Provide the [X, Y] coordinate of the cell's center where the given text is located.  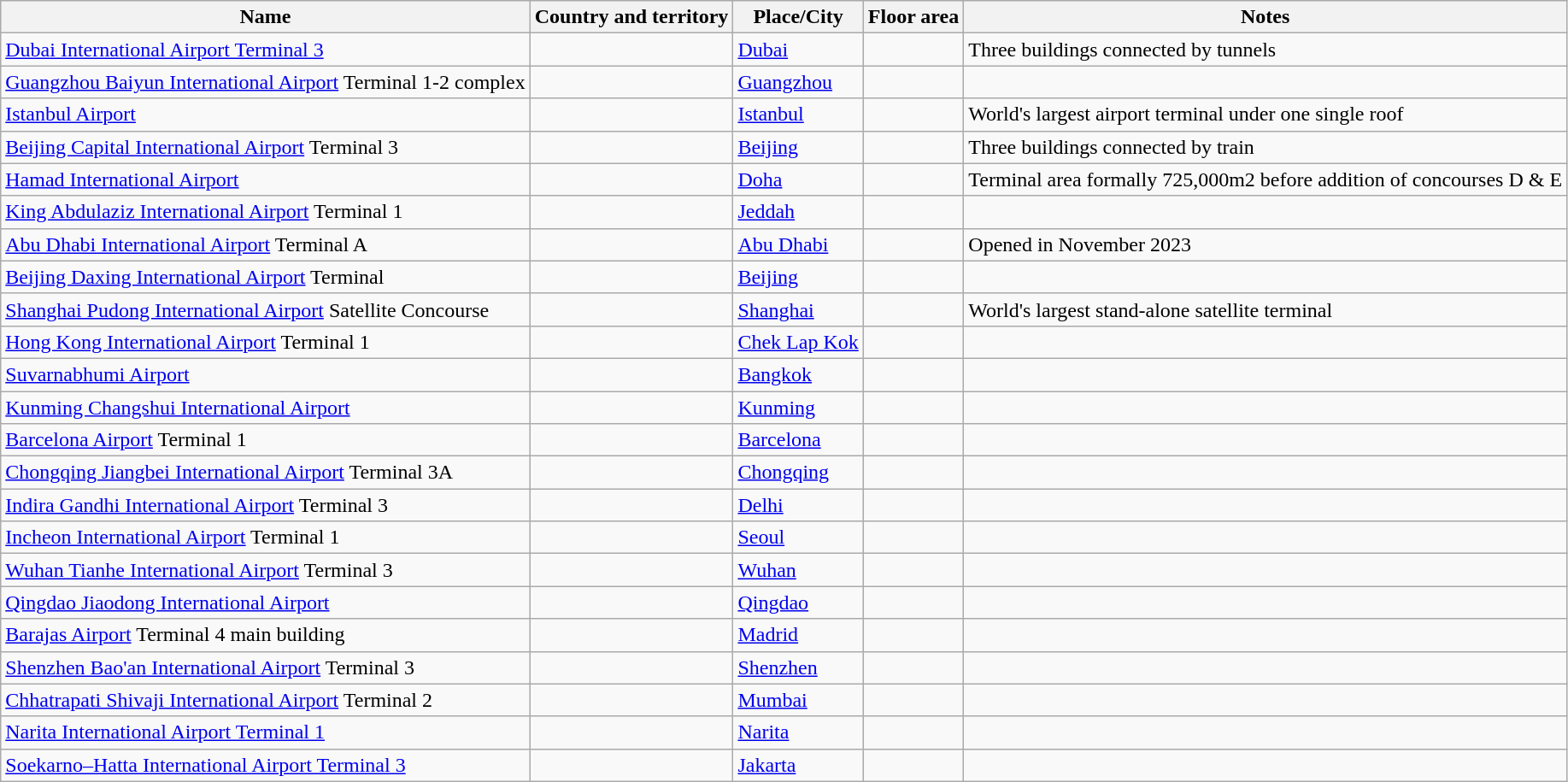
Hong Kong International Airport Terminal 1 [265, 342]
Jeddah [798, 212]
Qingdao [798, 603]
Notes [1266, 17]
World's largest stand-alone satellite terminal [1266, 309]
Barcelona Airport Terminal 1 [265, 440]
Three buildings connected by train [1266, 147]
Name [265, 17]
Chek Lap Kok [798, 342]
Doha [798, 179]
Narita International Airport Terminal 1 [265, 732]
Hamad International Airport [265, 179]
Narita [798, 732]
Delhi [798, 505]
Shanghai Pudong International Airport Satellite Concourse [265, 309]
Wuhan Tianhe International Airport Terminal 3 [265, 570]
Qingdao Jiaodong International Airport [265, 603]
World's largest airport terminal under one single roof [1266, 115]
Chhatrapati Shivaji International Airport Terminal 2 [265, 700]
Three buildings connected by tunnels [1266, 50]
Beijing Daxing International Airport Terminal [265, 277]
Suvarnabhumi Airport [265, 374]
Country and territory [631, 17]
Abu Dhabi [798, 244]
Soekarno–Hatta International Airport Terminal 3 [265, 765]
Istanbul [798, 115]
Abu Dhabi International Airport Terminal A [265, 244]
Mumbai [798, 700]
Dubai [798, 50]
Jakarta [798, 765]
Seoul [798, 538]
Incheon International Airport Terminal 1 [265, 538]
Kunming Changshui International Airport [265, 408]
Barcelona [798, 440]
Floor area [913, 17]
Place/City [798, 17]
Bangkok [798, 374]
Wuhan [798, 570]
Beijing Capital International Airport Terminal 3 [265, 147]
Shanghai [798, 309]
Dubai International Airport Terminal 3 [265, 50]
Shenzhen [798, 667]
Barajas Airport Terminal 4 main building [265, 635]
Guangzhou Baiyun International Airport Terminal 1-2 complex [265, 82]
Istanbul Airport [265, 115]
Opened in November 2023 [1266, 244]
Guangzhou [798, 82]
Shenzhen Bao'an International Airport Terminal 3 [265, 667]
Indira Gandhi International Airport Terminal 3 [265, 505]
Chongqing Jiangbei International Airport Terminal 3A [265, 473]
Terminal area formally 725,000m2 before addition of concourses D & E [1266, 179]
King Abdulaziz International Airport Terminal 1 [265, 212]
Chongqing [798, 473]
Madrid [798, 635]
Kunming [798, 408]
